Output the (x, y) coordinate of the center of the cell containing the given text.  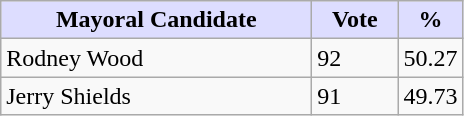
% (430, 20)
91 (355, 96)
Mayoral Candidate (156, 20)
Jerry Shields (156, 96)
50.27 (430, 58)
Vote (355, 20)
Rodney Wood (156, 58)
49.73 (430, 96)
92 (355, 58)
